Capture the cell that displays the provided text and extract its (x, y) central coordinate. 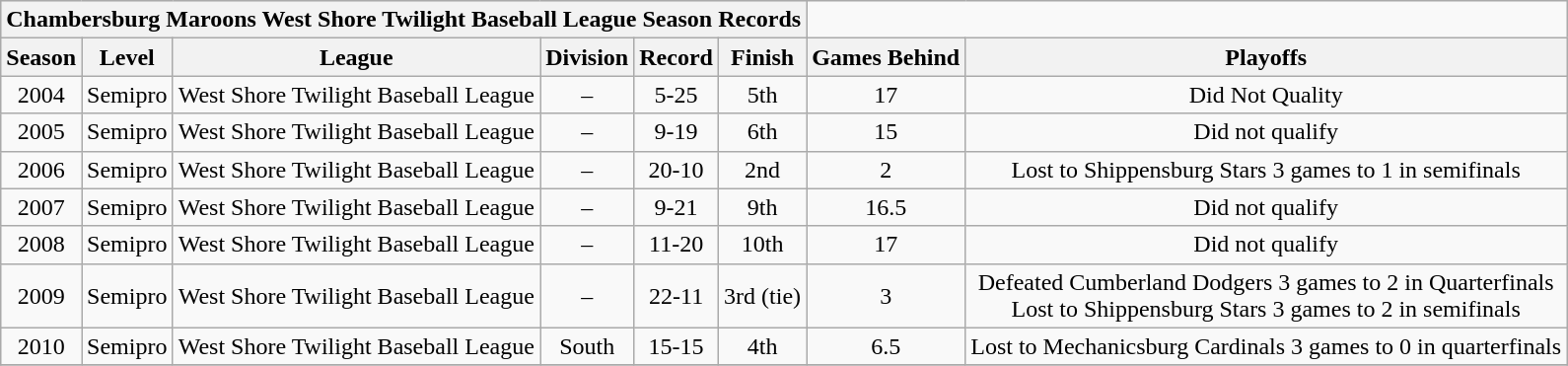
South (588, 346)
3rd (tie) (763, 296)
Record (677, 57)
Division (588, 57)
Defeated Cumberland Dodgers 3 games to 2 in Quarterfinals Lost to Shippensburg Stars 3 games to 2 in semifinals (1266, 296)
2004 (41, 95)
6th (763, 132)
Finish (763, 57)
League (357, 57)
20-10 (677, 170)
Games Behind (886, 57)
22-11 (677, 296)
2nd (763, 170)
2007 (41, 207)
Playoffs (1266, 57)
Level (127, 57)
9th (763, 207)
5-25 (677, 95)
6.5 (886, 346)
4th (763, 346)
Lost to Shippensburg Stars 3 games to 1 in semifinals (1266, 170)
Lost to Mechanicsburg Cardinals 3 games to 0 in quarterfinals (1266, 346)
2005 (41, 132)
11-20 (677, 245)
2009 (41, 296)
16.5 (886, 207)
3 (886, 296)
15 (886, 132)
9-21 (677, 207)
2006 (41, 170)
5th (763, 95)
2 (886, 170)
10th (763, 245)
Season (41, 57)
Chambersburg Maroons West Shore Twilight Baseball League Season Records (404, 20)
2010 (41, 346)
15-15 (677, 346)
Did Not Quality (1266, 95)
2008 (41, 245)
9-19 (677, 132)
